Search for the cell housing the specified text and yield its [x, y] center coordinate. 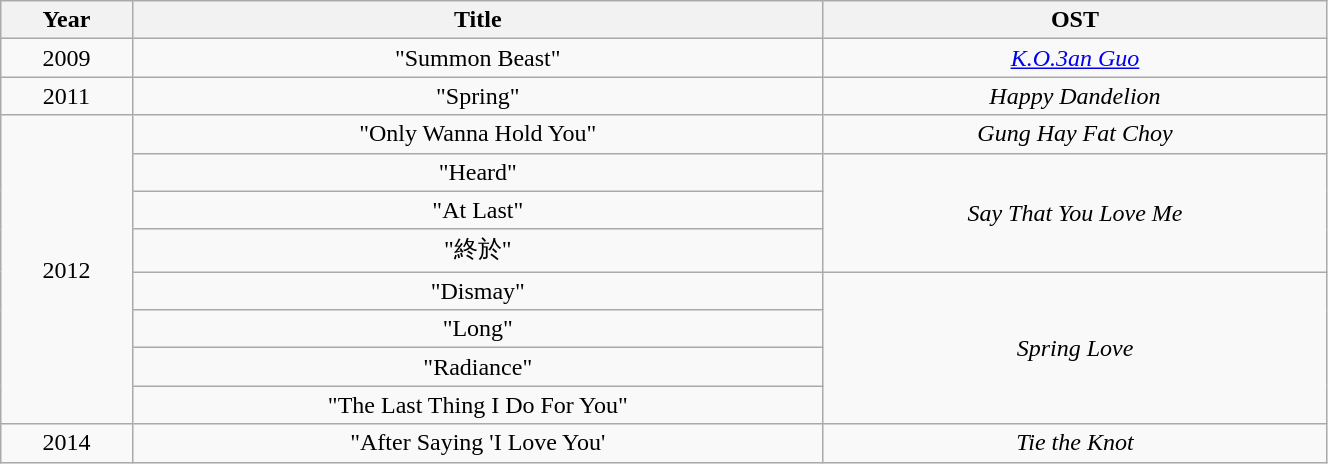
"Spring" [478, 96]
"Summon Beast" [478, 58]
Gung Hay Fat Choy [1074, 134]
"At Last" [478, 210]
Happy Dandelion [1074, 96]
Year [66, 20]
2009 [66, 58]
"After Saying 'I Love You' [478, 443]
"Radiance" [478, 367]
Spring Love [1074, 348]
K.O.3an Guo [1074, 58]
"終於" [478, 250]
2012 [66, 270]
"Dismay" [478, 291]
Say That You Love Me [1074, 212]
"The Last Thing I Do For You" [478, 405]
Tie the Knot [1074, 443]
"Heard" [478, 172]
2014 [66, 443]
"Only Wanna Hold You" [478, 134]
Title [478, 20]
"Long" [478, 329]
2011 [66, 96]
OST [1074, 20]
